Return [X, Y] of the center of cell containing provided text 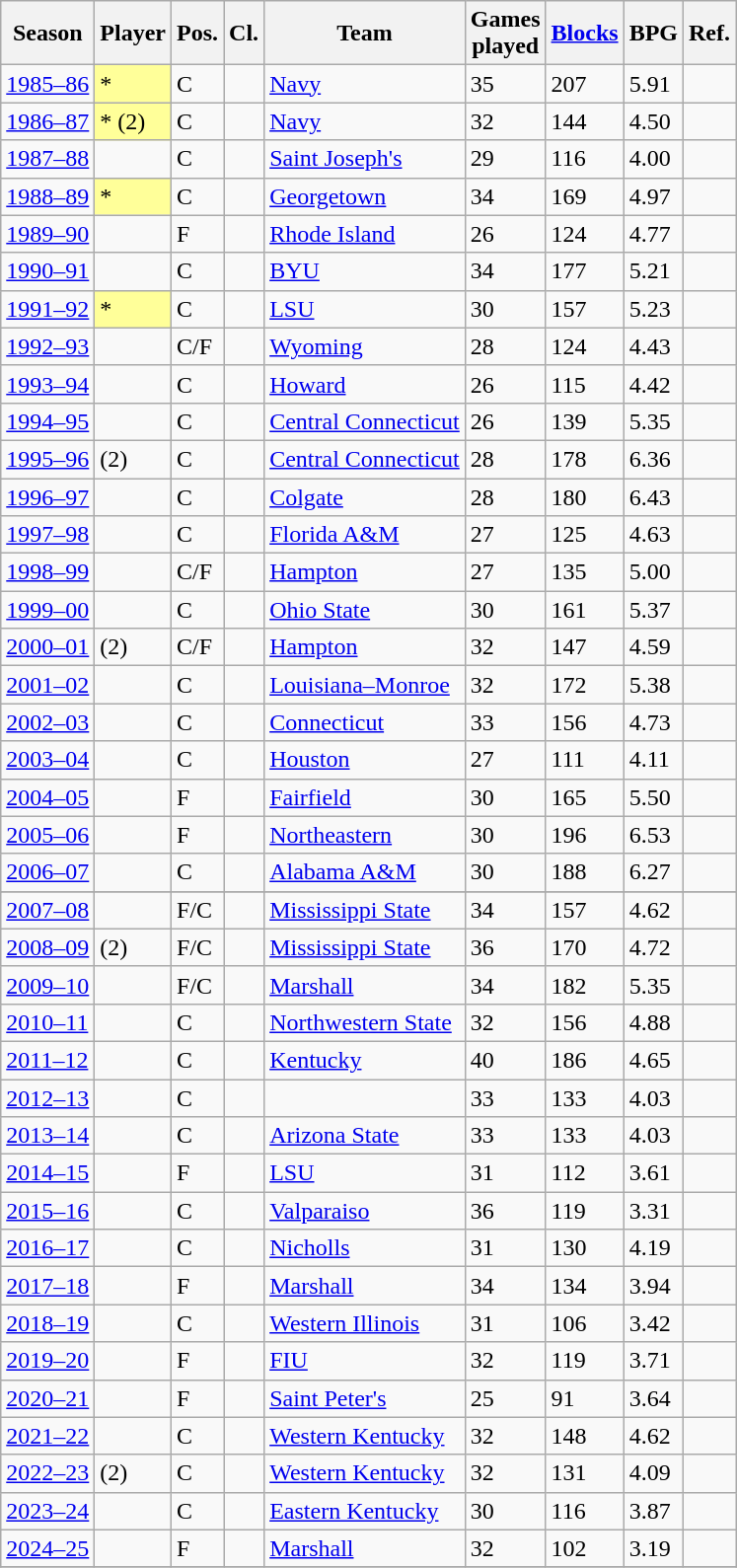
2006–07 [47, 872]
165 [584, 797]
4.73 [653, 722]
2010–11 [47, 1022]
3.61 [653, 1173]
2003–04 [47, 760]
1985–86 [47, 84]
Ohio State [365, 610]
2017–18 [47, 1286]
2016–17 [47, 1248]
Rhode Island [365, 234]
3.94 [653, 1286]
2020–21 [47, 1398]
4.43 [653, 346]
115 [584, 384]
3.71 [653, 1361]
131 [584, 1473]
144 [584, 121]
1995–96 [47, 459]
4.50 [653, 121]
Northwestern State [365, 1022]
4.19 [653, 1248]
Valparaiso [365, 1211]
Northeastern [365, 835]
BPG [653, 34]
6.53 [653, 835]
Kentucky [365, 1060]
4.77 [653, 234]
3.42 [653, 1323]
182 [584, 985]
2012–13 [47, 1098]
130 [584, 1248]
3.87 [653, 1511]
1991–92 [47, 309]
186 [584, 1060]
5.00 [653, 572]
25 [505, 1398]
188 [584, 872]
2018–19 [47, 1323]
106 [584, 1323]
2002–03 [47, 722]
125 [584, 535]
2015–16 [47, 1211]
Season [47, 34]
1990–91 [47, 271]
Ref. [710, 34]
161 [584, 610]
178 [584, 459]
4.00 [653, 159]
4.09 [653, 1473]
4.88 [653, 1022]
5.91 [653, 84]
1986–87 [47, 121]
Gamesplayed [505, 34]
2011–12 [47, 1060]
2000–01 [47, 647]
3.31 [653, 1211]
196 [584, 835]
102 [584, 1548]
6.43 [653, 496]
1999–00 [47, 610]
4.72 [653, 947]
BYU [365, 271]
177 [584, 271]
4.63 [653, 535]
139 [584, 421]
3.64 [653, 1398]
180 [584, 496]
2004–05 [47, 797]
6.27 [653, 872]
Team [365, 34]
1994–95 [47, 421]
4.11 [653, 760]
Blocks [584, 34]
134 [584, 1286]
1989–90 [47, 234]
4.65 [653, 1060]
1988–89 [47, 196]
Howard [365, 384]
112 [584, 1173]
1996–97 [47, 496]
1997–98 [47, 535]
5.37 [653, 610]
2014–15 [47, 1173]
5.38 [653, 685]
2019–20 [47, 1361]
4.97 [653, 196]
1992–93 [47, 346]
FIU [365, 1361]
2001–02 [47, 685]
2007–08 [47, 910]
29 [505, 159]
1998–99 [47, 572]
Western Illinois [365, 1323]
Fairfield [365, 797]
Arizona State [365, 1136]
Houston [365, 760]
Cl. [245, 34]
Georgetown [365, 196]
135 [584, 572]
2008–09 [47, 947]
Pos. [197, 34]
Saint Peter's [365, 1398]
4.42 [653, 384]
1987–88 [47, 159]
Nicholls [365, 1248]
Player [133, 34]
2021–22 [47, 1436]
Colgate [365, 496]
5.50 [653, 797]
Wyoming [365, 346]
2024–25 [47, 1548]
91 [584, 1398]
5.23 [653, 309]
170 [584, 947]
2023–24 [47, 1511]
1993–94 [47, 384]
Saint Joseph's [365, 159]
Florida A&M [365, 535]
5.21 [653, 271]
6.36 [653, 459]
Connecticut [365, 722]
40 [505, 1060]
2013–14 [47, 1136]
* (2) [133, 121]
Alabama A&M [365, 872]
2022–23 [47, 1473]
148 [584, 1436]
207 [584, 84]
172 [584, 685]
3.19 [653, 1548]
Louisiana–Monroe [365, 685]
2005–06 [47, 835]
2009–10 [47, 985]
35 [505, 84]
147 [584, 647]
4.59 [653, 647]
111 [584, 760]
Eastern Kentucky [365, 1511]
169 [584, 196]
